Capture the cell that displays the provided text and extract its [X, Y] central coordinate. 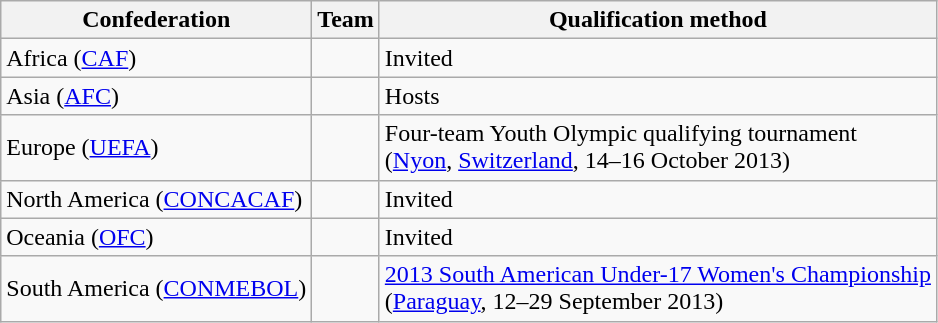
North America (CONCACAF) [156, 199]
Qualification method [658, 20]
Four-team Youth Olympic qualifying tournament(Nyon, Switzerland, 14–16 October 2013) [658, 148]
Asia (AFC) [156, 96]
South America (CONMEBOL) [156, 288]
Team [346, 20]
2013 South American Under-17 Women's Championship(Paraguay, 12–29 September 2013) [658, 288]
Hosts [658, 96]
Confederation [156, 20]
Oceania (OFC) [156, 237]
Europe (UEFA) [156, 148]
Africa (CAF) [156, 58]
